Provide the [x, y] coordinate of the cell's center where the given text is located.  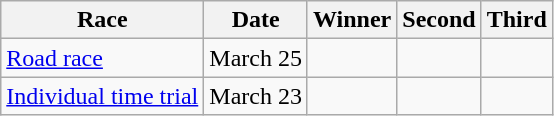
Second [439, 20]
Winner [352, 20]
Road race [102, 58]
Race [102, 20]
Third [516, 20]
Date [256, 20]
March 25 [256, 58]
March 23 [256, 96]
Individual time trial [102, 96]
